Output the [x, y] coordinate of the center of the cell containing the given text.  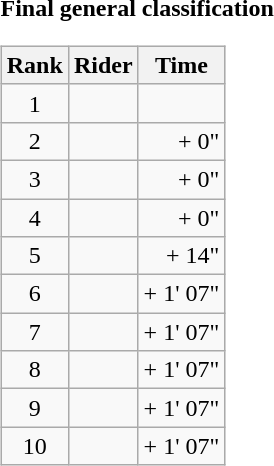
Time [182, 65]
Rank [34, 65]
1 [34, 103]
4 [34, 217]
2 [34, 141]
8 [34, 370]
5 [34, 256]
7 [34, 332]
9 [34, 408]
+ 14" [182, 256]
3 [34, 179]
10 [34, 446]
6 [34, 294]
Rider [103, 65]
